Identify which cell holds the provided text, then report its [x, y] central coordinate. 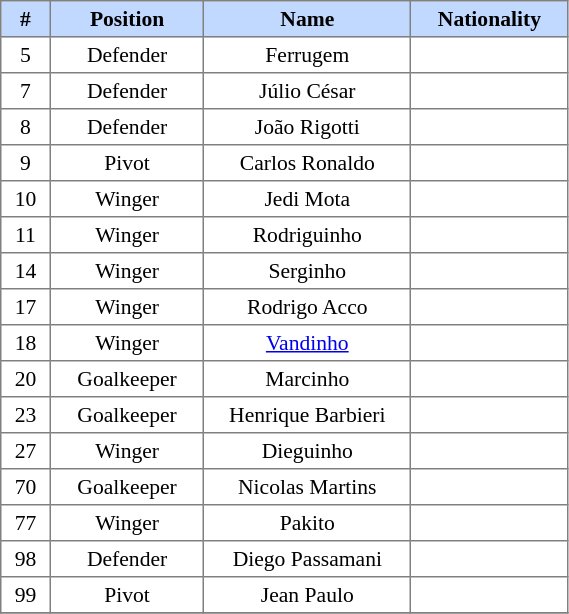
Carlos Ronaldo [308, 163]
Marcinho [308, 379]
Rodrigo Acco [308, 307]
Serginho [308, 271]
98 [26, 559]
8 [26, 127]
23 [26, 415]
11 [26, 235]
10 [26, 199]
77 [26, 523]
Nicolas Martins [308, 487]
Diego Passamani [308, 559]
70 [26, 487]
27 [26, 451]
Rodriguinho [308, 235]
17 [26, 307]
18 [26, 343]
Nationality [490, 19]
5 [26, 55]
7 [26, 91]
14 [26, 271]
Jedi Mota [308, 199]
Dieguinho [308, 451]
Jean Paulo [308, 595]
Name [308, 19]
Henrique Barbieri [308, 415]
Position [127, 19]
João Rigotti [308, 127]
Júlio César [308, 91]
# [26, 19]
Ferrugem [308, 55]
Vandinho [308, 343]
9 [26, 163]
99 [26, 595]
Pakito [308, 523]
20 [26, 379]
